Locate the cell with the specified text and output its (x, y) center coordinate. 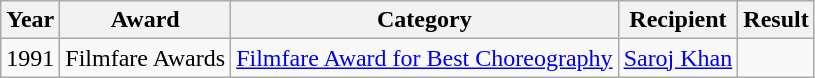
Filmfare Award for Best Choreography (424, 58)
Result (776, 20)
Award (146, 20)
Recipient (678, 20)
Year (30, 20)
1991 (30, 58)
Category (424, 20)
Saroj Khan (678, 58)
Filmfare Awards (146, 58)
